For the text-containing cell, return its midpoint in [x, y] coordinate format. 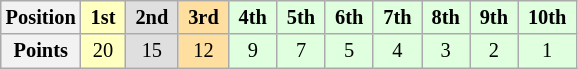
20 [104, 51]
12 [203, 51]
Points [41, 51]
4th [253, 17]
6th [349, 17]
3 [446, 51]
9th [494, 17]
2nd [152, 17]
3rd [203, 17]
7 [301, 51]
1st [104, 17]
10th [547, 17]
7th [397, 17]
2 [494, 51]
9 [253, 51]
8th [446, 17]
5 [349, 51]
4 [397, 51]
15 [152, 51]
5th [301, 17]
1 [547, 51]
Position [41, 17]
